Locate the cell with the specified text and output its (X, Y) center coordinate. 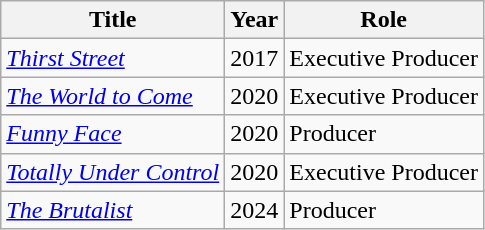
Role (384, 20)
Funny Face (113, 134)
The Brutalist (113, 210)
2024 (254, 210)
Totally Under Control (113, 172)
2017 (254, 58)
Title (113, 20)
The World to Come (113, 96)
Thirst Street (113, 58)
Year (254, 20)
